Return the (X, Y) coordinate for the center point of the cell that contains the specified text.  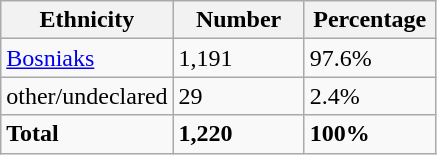
Percentage (370, 20)
Number (238, 20)
other/undeclared (87, 96)
Total (87, 134)
Bosniaks (87, 58)
1,191 (238, 58)
Ethnicity (87, 20)
1,220 (238, 134)
2.4% (370, 96)
29 (238, 96)
100% (370, 134)
97.6% (370, 58)
